Detect which cell encompasses the target text, then output its [X, Y] center coordinate. 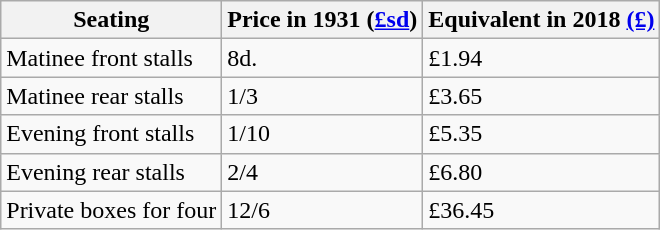
Price in 1931 (£sd) [322, 20]
Matinee front stalls [112, 58]
Evening rear stalls [112, 172]
Equivalent in 2018 (£) [542, 20]
2/4 [322, 172]
1/10 [322, 134]
£6.80 [542, 172]
£1.94 [542, 58]
Seating [112, 20]
Private boxes for four [112, 210]
8d. [322, 58]
Matinee rear stalls [112, 96]
£3.65 [542, 96]
£5.35 [542, 134]
Evening front stalls [112, 134]
12/6 [322, 210]
£36.45 [542, 210]
1/3 [322, 96]
